Determine the [X, Y] coordinate at the center of the cell enclosing the given text.  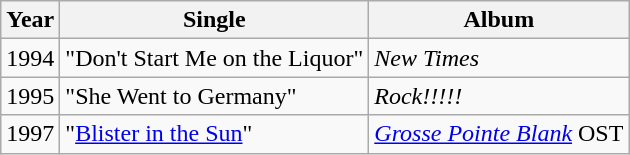
1994 [30, 58]
Album [499, 20]
"Don't Start Me on the Liquor" [214, 58]
Rock!!!!! [499, 96]
Single [214, 20]
Grosse Pointe Blank OST [499, 134]
New Times [499, 58]
Year [30, 20]
"She Went to Germany" [214, 96]
"Blister in the Sun" [214, 134]
1997 [30, 134]
1995 [30, 96]
